Find where the given text appears and provide that cell's center as [x, y] coordinate. 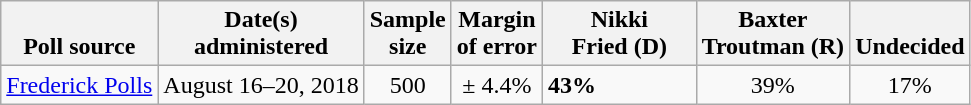
Frederick Polls [80, 85]
Poll source [80, 34]
500 [408, 85]
BaxterTroutman (R) [773, 34]
Samplesize [408, 34]
Date(s)administered [261, 34]
Marginof error [496, 34]
Undecided [910, 34]
NikkiFried (D) [620, 34]
43% [620, 85]
August 16–20, 2018 [261, 85]
± 4.4% [496, 85]
17% [910, 85]
39% [773, 85]
